Identify which cell holds the provided text, then report its (x, y) central coordinate. 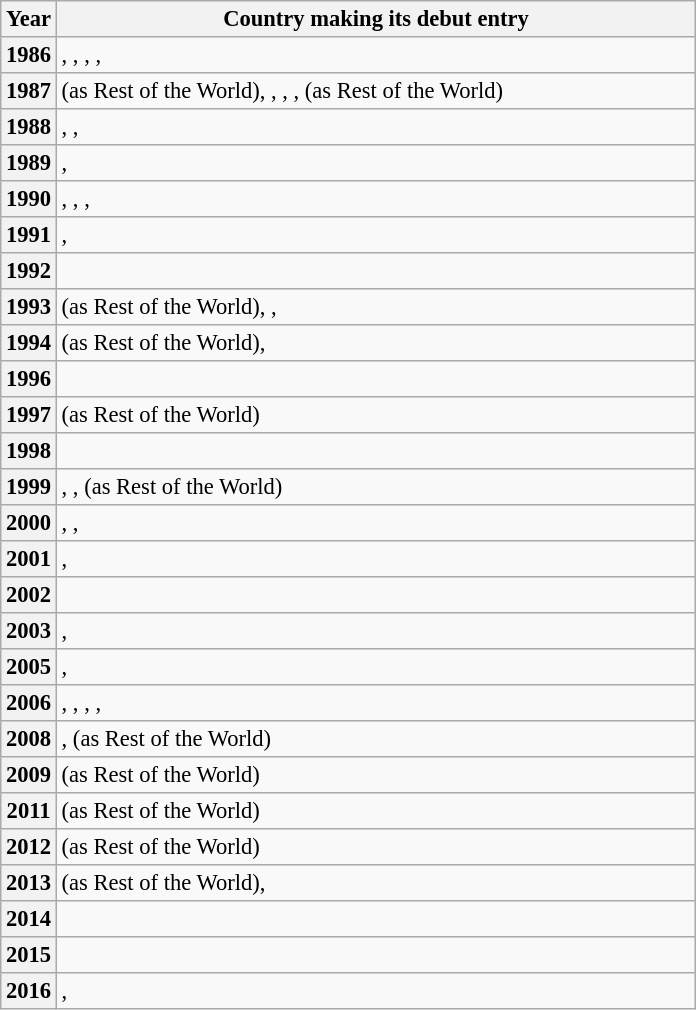
1992 (29, 271)
2012 (29, 847)
Country making its debut entry (376, 19)
2014 (29, 919)
1988 (29, 127)
1997 (29, 415)
2001 (29, 559)
, , (as Rest of the World) (376, 487)
2016 (29, 991)
1999 (29, 487)
1998 (29, 451)
2005 (29, 667)
1996 (29, 379)
2015 (29, 955)
(as Rest of the World), , , , (as Rest of the World) (376, 91)
1991 (29, 235)
1986 (29, 55)
Year (29, 19)
, , , (376, 199)
2008 (29, 739)
2000 (29, 523)
2003 (29, 631)
1994 (29, 343)
1987 (29, 91)
2011 (29, 811)
2006 (29, 703)
2009 (29, 775)
(as Rest of the World), , (376, 307)
2002 (29, 595)
1989 (29, 163)
2013 (29, 883)
1993 (29, 307)
1990 (29, 199)
, (as Rest of the World) (376, 739)
